Determine the [X, Y] coordinate at the center of the cell enclosing the given text.  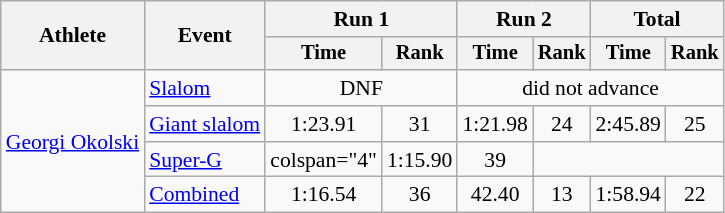
25 [695, 124]
colspan="4" [324, 160]
DNF [361, 88]
39 [494, 160]
31 [420, 124]
2:45.89 [628, 124]
Georgi Okolski [72, 141]
Slalom [204, 88]
1:21.98 [494, 124]
13 [562, 195]
Event [204, 36]
1:23.91 [324, 124]
1:15.90 [420, 160]
1:58.94 [628, 195]
Combined [204, 195]
22 [695, 195]
Run 2 [524, 19]
Giant slalom [204, 124]
did not advance [590, 88]
24 [562, 124]
Run 1 [361, 19]
Super-G [204, 160]
36 [420, 195]
Athlete [72, 36]
42.40 [494, 195]
1:16.54 [324, 195]
Total [656, 19]
